Capture the cell that displays the provided text and extract its [x, y] central coordinate. 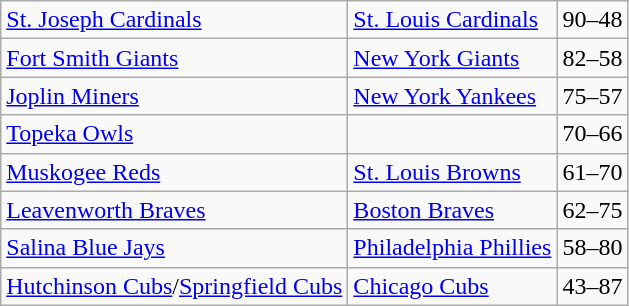
St. Louis Cardinals [452, 20]
70–66 [592, 134]
61–70 [592, 172]
New York Yankees [452, 96]
62–75 [592, 210]
Fort Smith Giants [174, 58]
St. Joseph Cardinals [174, 20]
Topeka Owls [174, 134]
Muskogee Reds [174, 172]
Leavenworth Braves [174, 210]
New York Giants [452, 58]
58–80 [592, 248]
43–87 [592, 286]
90–48 [592, 20]
Philadelphia Phillies [452, 248]
Hutchinson Cubs/Springfield Cubs [174, 286]
St. Louis Browns [452, 172]
Joplin Miners [174, 96]
Chicago Cubs [452, 286]
82–58 [592, 58]
75–57 [592, 96]
Boston Braves [452, 210]
Salina Blue Jays [174, 248]
